Extract the (X, Y) coordinate from the center of the cell holding the provided text.  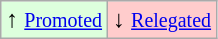
↑ Promoted (54, 20)
↓ Relegated (162, 20)
